Pinpoint the cell where the given text exists, returning its [X, Y] midpoint coordinate. 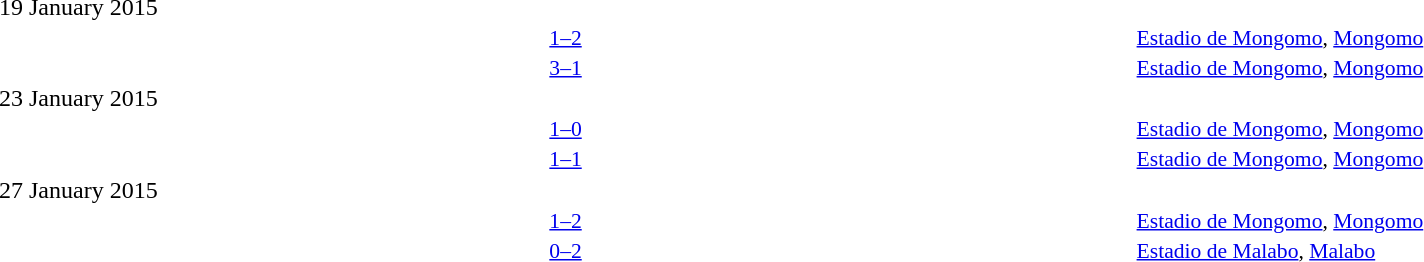
1–0 [566, 129]
1–1 [566, 159]
3–1 [566, 68]
